Find where the given text appears and provide that cell's center as (x, y) coordinate. 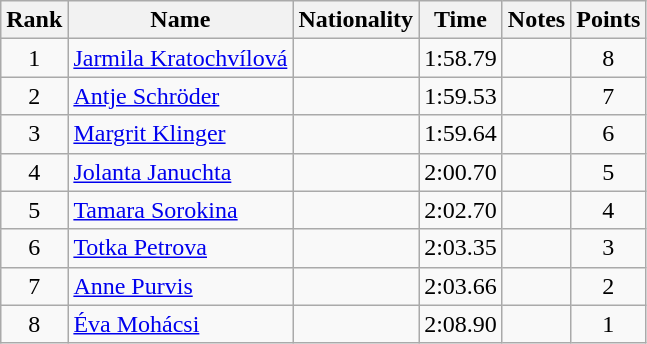
Éva Mohácsi (180, 324)
Margrit Klinger (180, 134)
Time (461, 20)
Jarmila Kratochvílová (180, 58)
2:00.70 (461, 172)
Name (180, 20)
Jolanta Januchta (180, 172)
Nationality (356, 20)
Totka Petrova (180, 248)
Rank (34, 20)
2:02.70 (461, 210)
Anne Purvis (180, 286)
2:08.90 (461, 324)
1:58.79 (461, 58)
1:59.64 (461, 134)
2:03.35 (461, 248)
2:03.66 (461, 286)
1:59.53 (461, 96)
Points (608, 20)
Tamara Sorokina (180, 210)
Antje Schröder (180, 96)
Notes (536, 20)
